Extract the [X, Y] coordinate from the center of the cell holding the provided text.  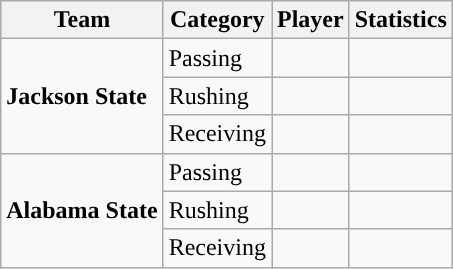
Statistics [400, 20]
Team [82, 20]
Alabama State [82, 210]
Category [217, 20]
Jackson State [82, 96]
Player [311, 20]
